Capture the cell that displays the provided text and extract its (X, Y) central coordinate. 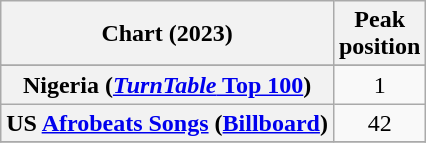
Chart (2023) (168, 34)
Nigeria (TurnTable Top 100) (168, 85)
Peakposition (379, 34)
42 (379, 123)
1 (379, 85)
US Afrobeats Songs (Billboard) (168, 123)
